Return (x, y) of the center of cell containing provided text 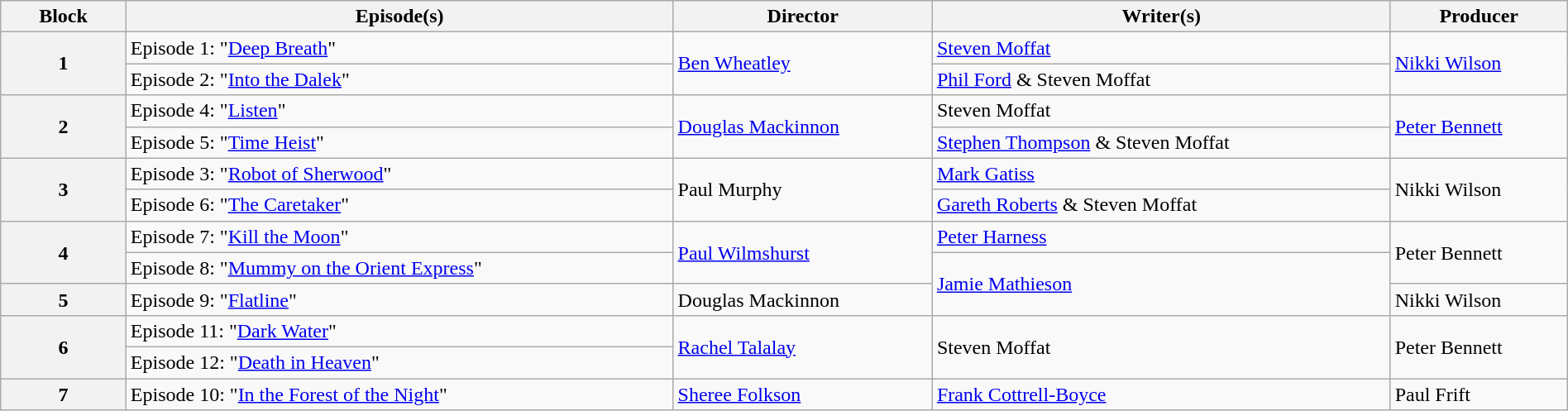
Director (802, 17)
Rachel Talalay (802, 346)
Paul Wilmshurst (802, 252)
Ben Wheatley (802, 64)
Jamie Mathieson (1161, 284)
Phil Ford & Steven Moffat (1161, 79)
Episode 8: "Mummy on the Orient Express" (399, 268)
Episode 2: "Into the Dalek" (399, 79)
Gareth Roberts & Steven Moffat (1161, 205)
Block (64, 17)
Producer (1479, 17)
Frank Cottrell-Boyce (1161, 394)
Writer(s) (1161, 17)
Episode 10: "In the Forest of the Night" (399, 394)
2 (64, 127)
6 (64, 346)
Episode 5: "Time Heist" (399, 142)
Episode 11: "Dark Water" (399, 331)
Paul Murphy (802, 189)
7 (64, 394)
Episode 3: "Robot of Sherwood" (399, 174)
Peter Harness (1161, 237)
1 (64, 64)
Episode 12: "Death in Heaven" (399, 362)
Sheree Folkson (802, 394)
Stephen Thompson & Steven Moffat (1161, 142)
Mark Gatiss (1161, 174)
Episode 4: "Listen" (399, 111)
Episode 1: "Deep Breath" (399, 48)
Episode 6: "The Caretaker" (399, 205)
Episode(s) (399, 17)
4 (64, 252)
Episode 7: "Kill the Moon" (399, 237)
Paul Frift (1479, 394)
Episode 9: "Flatline" (399, 299)
3 (64, 189)
5 (64, 299)
